Extract the (x, y) coordinate from the center of the cell holding the provided text.  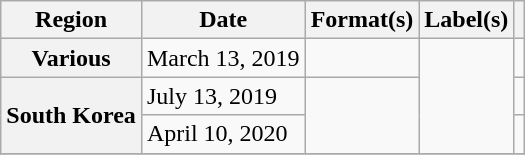
Format(s) (362, 20)
Label(s) (466, 20)
Region (72, 20)
April 10, 2020 (223, 134)
Various (72, 58)
July 13, 2019 (223, 96)
March 13, 2019 (223, 58)
Date (223, 20)
South Korea (72, 115)
